Determine the (x, y) coordinate at the center of the cell enclosing the given text.  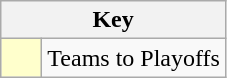
Key (114, 20)
Teams to Playoffs (134, 58)
